Provide the [X, Y] coordinate of the cell's center where the given text is located.  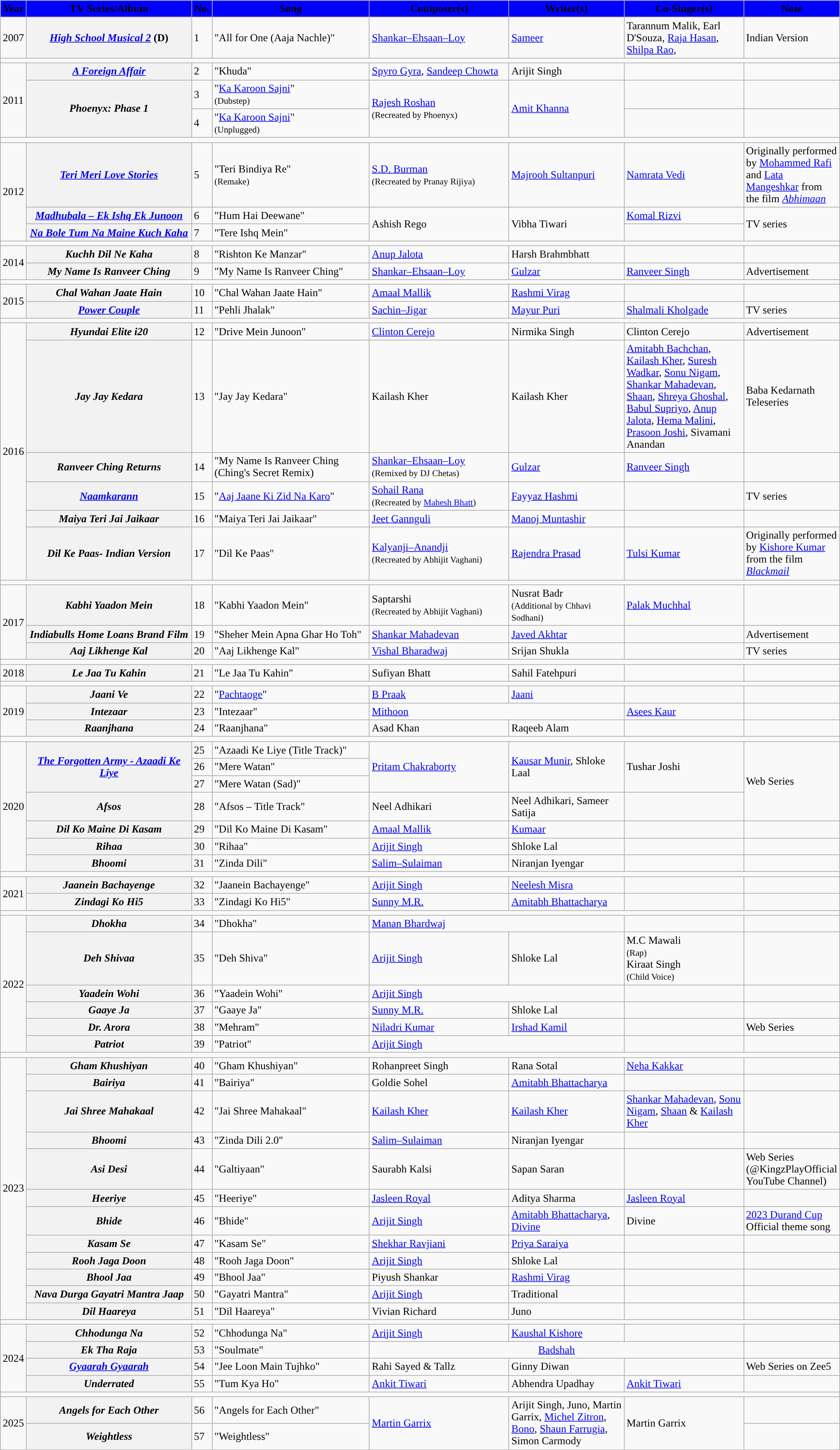
Rana Sotal [567, 1066]
Kaushal Kishore [567, 1333]
"My Name Is Ranveer Ching" [291, 271]
Web Series (@KingzPlayOfficial YouTube Channel) [792, 1169]
15 [202, 496]
42 [202, 1111]
High School Musical 2 (D) [109, 38]
"Teri Bindiya Re" (Remake) [291, 175]
"Heeriye" [291, 1198]
1 [202, 38]
Priya Saraiya [567, 1243]
Jaani [567, 695]
"Aaj Likhenge Kal" [291, 651]
2025 [13, 1423]
37 [202, 1010]
11 [202, 310]
Gham Khushiyan [109, 1066]
Tushar Joshi [684, 767]
Dil Haareya [109, 1311]
"Hum Hai Deewane" [291, 215]
Afsos [109, 807]
Naamkarann [109, 496]
31 [202, 863]
2007 [13, 38]
"Chhodunga Na" [291, 1333]
Co-Singer(s) [684, 9]
"Rishton Ke Manzar" [291, 254]
2023 [13, 1188]
Dil Ko Maine Di Kasam [109, 829]
Gyaarah Gyaarah [109, 1367]
2017 [13, 622]
Shankar Mahadevan [439, 634]
Shekhar Ravjiani [439, 1243]
Heeriye [109, 1198]
Sameer [567, 38]
2012 [13, 192]
"Maiya Teri Jai Jaikaar" [291, 519]
Weightless [109, 1437]
"Tum Kya Ho" [291, 1384]
Shalmali Kholgade [684, 310]
17 [202, 553]
Dil Ke Paas- Indian Version [109, 553]
Saurabh Kalsi [439, 1169]
Piyush Shankar [439, 1278]
51 [202, 1311]
2024 [13, 1358]
Intezaar [109, 711]
45 [202, 1198]
"Dil Haareya" [291, 1311]
A Foreign Affair [109, 71]
54 [202, 1367]
2021 [13, 893]
Arijit Singh, Juno, Martin Garrix, Michel Zitron, Bono, Shaun Farrugia, Simon Carmody [567, 1423]
"Bhide" [291, 1221]
Mithoon [497, 711]
"Gaaye Ja" [291, 1010]
Gaaye Ja [109, 1010]
2023 Durand Cup Official theme song [792, 1221]
Bhide [109, 1221]
Sachin–Jigar [439, 310]
Teri Meri Love Stories [109, 175]
Yaadein Wohi [109, 993]
No. [202, 9]
Rooh Jaga Doon [109, 1260]
Asi Desi [109, 1169]
Amitabh Bhattacharya, Divine [567, 1221]
S.D. Burman (Recreated by Pranay Rijiya) [439, 175]
Traditional [567, 1294]
Deh Shivaa [109, 958]
"Mehram" [291, 1027]
"Angels for Each Other" [291, 1410]
Bairiya [109, 1083]
Jaani Ve [109, 695]
B Praak [439, 695]
Sapan Saran [567, 1169]
Asad Khan [439, 728]
Originally performed by Mohammed Rafi and Lata Mangeshkar from the film Abhimaan [792, 175]
2014 [13, 262]
"Rihaa" [291, 846]
19 [202, 634]
"Kasam Se" [291, 1243]
Madhubala – Ek Ishq Ek Junoon [109, 215]
7 [202, 232]
Manan Bhardwaj [497, 924]
2022 [13, 984]
Komal Rizvi [684, 215]
Ranveer Ching Returns [109, 467]
"Bairiya" [291, 1083]
Neel Adhikari, Sameer Satija [567, 807]
"Gham Khushiyan" [291, 1066]
5 [202, 175]
Kuchh Dil Ne Kaha [109, 254]
"Tere Ishq Mein" [291, 232]
"Bhool Jaa" [291, 1278]
Badshah [556, 1350]
36 [202, 993]
"Afsos – Title Track" [291, 807]
Rohanpreet Singh [439, 1066]
16 [202, 519]
Shankar Mahadevan, Sonu Nigam, Shaan & Kailash Kher [684, 1111]
Vishal Bharadwaj [439, 651]
Patriot [109, 1044]
Harsh Brahmbhatt [567, 254]
Chhodunga Na [109, 1333]
Sufiyan Bhatt [439, 672]
"Raanjhana" [291, 728]
"Zinda Dili" [291, 863]
Irshad Kamil [567, 1027]
"Galtiyaan" [291, 1169]
Neha Kakkar [684, 1066]
14 [202, 467]
Amit Khanna [567, 109]
41 [202, 1083]
55 [202, 1384]
32 [202, 885]
"Le Jaa Tu Kahin" [291, 672]
"Weightless" [291, 1437]
"Jay Jay Kedara" [291, 396]
Nirmika Singh [567, 332]
Tarannum Malik, Earl D'Souza, Raja Hasan, Shilpa Rao, [684, 38]
"Deh Shiva" [291, 958]
25 [202, 750]
"Aaj Jaane Ki Zid Na Karo" [291, 496]
Shankar–Ehsaan–Loy(Remixed by DJ Chetas) [439, 467]
Indiabulls Home Loans Brand Film [109, 634]
Srijan Shukla [567, 651]
56 [202, 1410]
TV Series/Album [109, 9]
Raanjhana [109, 728]
52 [202, 1333]
Year [13, 9]
Tulsi Kumar [684, 553]
Mayur Puri [567, 310]
"Dhokha" [291, 924]
26 [202, 767]
Pritam Chakraborty [439, 767]
Niladri Kumar [439, 1027]
"Pehli Jhalak" [291, 310]
35 [202, 958]
Note [792, 9]
2011 [13, 100]
49 [202, 1278]
Saptarshi(Recreated by Abhijit Vaghani) [439, 605]
Rajesh Roshan(Recreated by Phoenyx) [439, 109]
Namrata Vedi [684, 175]
2016 [13, 451]
Rahi Sayed & Tallz [439, 1367]
Writer(s) [567, 9]
38 [202, 1027]
Dhokha [109, 924]
Raqeeb Alam [567, 728]
Juno [567, 1311]
"Dil Ke Paas" [291, 553]
Hyundai Elite i20 [109, 332]
Jaanein Bachayenge [109, 885]
"Ka Karoon Sajni"(Dubstep) [291, 94]
"Rooh Jaga Doon" [291, 1260]
50 [202, 1294]
29 [202, 829]
Aditya Sharma [567, 1198]
Vivian Richard [439, 1311]
48 [202, 1260]
Spyro Gyra, Sandeep Chowta [439, 71]
"Patriot" [291, 1044]
Neelesh Misra [567, 885]
"Jee Loon Main Tujhko" [291, 1367]
Angels for Each Other [109, 1410]
27 [202, 784]
"Jai Shree Mahakaal" [291, 1111]
43 [202, 1140]
Dr. Arora [109, 1027]
Ashish Rego [439, 224]
"Sheher Mein Apna Ghar Ho Toh" [291, 634]
"My Name Is Ranveer Ching (Ching's Secret Remix) [291, 467]
3 [202, 94]
"All for One (Aaja Nachle)" [291, 38]
"Zindagi Ko Hi5" [291, 902]
47 [202, 1243]
8 [202, 254]
"Azaadi Ke Liye (Title Track)" [291, 750]
"Mere Watan" [291, 767]
"Yaadein Wohi" [291, 993]
Indian Version [792, 38]
10 [202, 293]
57 [202, 1437]
21 [202, 672]
23 [202, 711]
"Gayatri Mantra" [291, 1294]
28 [202, 807]
Aaj Likhenge Kal [109, 651]
Nava Durga Gayatri Mantra Jaap [109, 1294]
13 [202, 396]
Kabhi Yaadon Mein [109, 605]
"Drive Mein Junoon" [291, 332]
Palak Muchhal [684, 605]
4 [202, 123]
"Zinda Dili 2.0" [291, 1140]
Na Bole Tum Na Maine Kuch Kaha [109, 232]
Divine [684, 1221]
Manoj Muntashir [567, 519]
39 [202, 1044]
"Intezaar" [291, 711]
Sahil Fatehpuri [567, 672]
Asees Kaur [684, 711]
Power Couple [109, 310]
40 [202, 1066]
Kumaar [567, 829]
Goldie Sohel [439, 1083]
My Name Is Ranveer Ching [109, 271]
Zindagi Ko Hi5 [109, 902]
Kalyanji–Anandji(Recreated by Abhijit Vaghani) [439, 553]
Kausar Munir, Shloke Laal [567, 767]
Ginny Diwan [567, 1367]
6 [202, 215]
Phoenyx: Phase 1 [109, 109]
53 [202, 1350]
M.C Mawali(Rap)Kiraat Singh(Child Voice) [684, 958]
Ek Tha Raja [109, 1350]
"Chal Wahan Jaate Hain" [291, 293]
"Mere Watan (Sad)" [291, 784]
Fayyaz Hashmi [567, 496]
Jay Jay Kedara [109, 396]
2019 [13, 711]
Bhool Jaa [109, 1278]
Vibha Tiwari [567, 224]
Composer(s) [439, 9]
24 [202, 728]
"Khuda" [291, 71]
Originally performed by Kishore Kumar from the film Blackmail [792, 553]
2 [202, 71]
Web Series on Zee5 [792, 1367]
33 [202, 902]
Jeet Gannguli [439, 519]
46 [202, 1221]
Chal Wahan Jaate Hain [109, 293]
Underrated [109, 1384]
The Forgotten Army - Azaadi Ke Liye [109, 767]
2015 [13, 301]
12 [202, 332]
20 [202, 651]
Baba Kedarnath Teleseries [792, 396]
"Jaanein Bachayenge" [291, 885]
Jai Shree Mahakaal [109, 1111]
Song [291, 9]
"Kabhi Yaadon Mein" [291, 605]
18 [202, 605]
Sohail Rana (Recreated by Mahesh Bhatt) [439, 496]
Rihaa [109, 846]
Kasam Se [109, 1243]
9 [202, 271]
Neel Adhikari [439, 807]
"Pachtaoge" [291, 695]
Rajendra Prasad [567, 553]
30 [202, 846]
Nusrat Badr(Additional by Chhavi Sodhani) [567, 605]
Abhendra Upadhay [567, 1384]
Le Jaa Tu Kahin [109, 672]
22 [202, 695]
Majrooh Sultanpuri [567, 175]
"Soulmate" [291, 1350]
2018 [13, 672]
Javed Akhtar [567, 634]
Maiya Teri Jai Jaikaar [109, 519]
Anup Jalota [439, 254]
"Ka Karoon Sajni"(Unplugged) [291, 123]
44 [202, 1169]
2020 [13, 807]
"Dil Ko Maine Di Kasam" [291, 829]
34 [202, 924]
